Locate the cell with the specified text and output its [x, y] center coordinate. 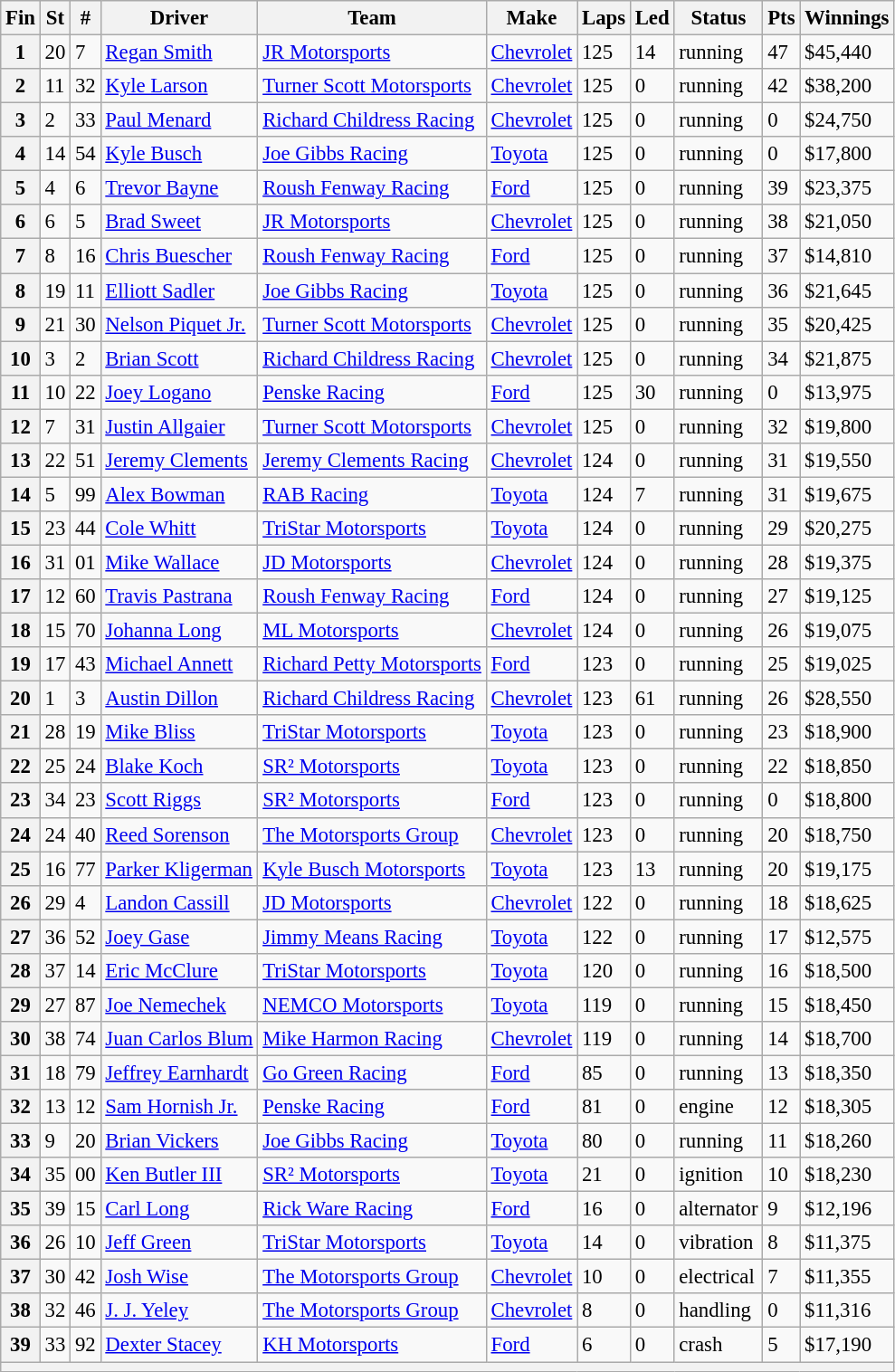
electrical [719, 1277]
$18,900 [847, 732]
$14,810 [847, 256]
Joey Gase [179, 937]
Driver [179, 18]
$18,800 [847, 801]
Brian Scott [179, 358]
handling [719, 1311]
Jimmy Means Racing [372, 937]
Nelson Piquet Jr. [179, 324]
$18,700 [847, 1039]
$21,050 [847, 222]
40 [85, 834]
$11,355 [847, 1277]
87 [85, 1005]
$23,375 [847, 188]
51 [85, 461]
Jeremy Clements [179, 461]
00 [85, 1175]
Blake Koch [179, 767]
Sam Hornish Jr. [179, 1107]
46 [85, 1311]
RAB Racing [372, 494]
$21,645 [847, 291]
$17,190 [847, 1345]
Parker Kligerman [179, 869]
St [54, 18]
vibration [719, 1243]
79 [85, 1072]
Cole Whitt [179, 529]
$21,875 [847, 358]
Juan Carlos Blum [179, 1039]
Austin Dillon [179, 699]
Michael Annett [179, 664]
85 [605, 1072]
KH Motorsports [372, 1345]
Kyle Larson [179, 86]
$12,196 [847, 1209]
Rick Ware Racing [372, 1209]
J. J. Yeley [179, 1311]
Kyle Busch [179, 154]
54 [85, 154]
Regan Smith [179, 52]
Johanna Long [179, 631]
Alex Bowman [179, 494]
Kyle Busch Motorsports [372, 869]
$19,675 [847, 494]
Travis Pastrana [179, 596]
Laps [605, 18]
$13,975 [847, 392]
$19,175 [847, 869]
Jeremy Clements Racing [372, 461]
43 [85, 664]
Chris Buescher [179, 256]
crash [719, 1345]
$18,260 [847, 1141]
$17,800 [847, 154]
NEMCO Motorsports [372, 1005]
Winnings [847, 18]
$45,440 [847, 52]
ignition [719, 1175]
Jeff Green [179, 1243]
99 [85, 494]
Go Green Racing [372, 1072]
Eric McClure [179, 971]
Mike Bliss [179, 732]
61 [652, 699]
Mike Wallace [179, 562]
92 [85, 1345]
Richard Petty Motorsports [372, 664]
$18,750 [847, 834]
engine [719, 1107]
120 [605, 971]
Josh Wise [179, 1277]
Brian Vickers [179, 1141]
Led [652, 18]
alternator [719, 1209]
Scott Riggs [179, 801]
Status [719, 18]
01 [85, 562]
77 [85, 869]
81 [605, 1107]
Jeffrey Earnhardt [179, 1072]
80 [605, 1141]
Dexter Stacey [179, 1345]
Reed Sorenson [179, 834]
$19,125 [847, 596]
$11,375 [847, 1243]
$24,750 [847, 120]
$18,625 [847, 902]
$38,200 [847, 86]
Mike Harmon Racing [372, 1039]
$28,550 [847, 699]
Team [372, 18]
$11,316 [847, 1311]
Carl Long [179, 1209]
$12,575 [847, 937]
Paul Menard [179, 120]
$18,450 [847, 1005]
74 [85, 1039]
52 [85, 937]
Joe Nemechek [179, 1005]
Pts [782, 18]
Fin [21, 18]
$18,350 [847, 1072]
ML Motorsports [372, 631]
44 [85, 529]
Elliott Sadler [179, 291]
60 [85, 596]
Joey Logano [179, 392]
Ken Butler III [179, 1175]
$20,425 [847, 324]
47 [782, 52]
$19,075 [847, 631]
Justin Allgaier [179, 426]
Make [531, 18]
$18,305 [847, 1107]
Brad Sweet [179, 222]
$18,500 [847, 971]
$19,550 [847, 461]
Landon Cassill [179, 902]
$19,025 [847, 664]
$19,375 [847, 562]
$18,850 [847, 767]
$20,275 [847, 529]
70 [85, 631]
# [85, 18]
$19,800 [847, 426]
$18,230 [847, 1175]
Trevor Bayne [179, 188]
